Determine the [x, y] coordinate at the center of the cell enclosing the given text.  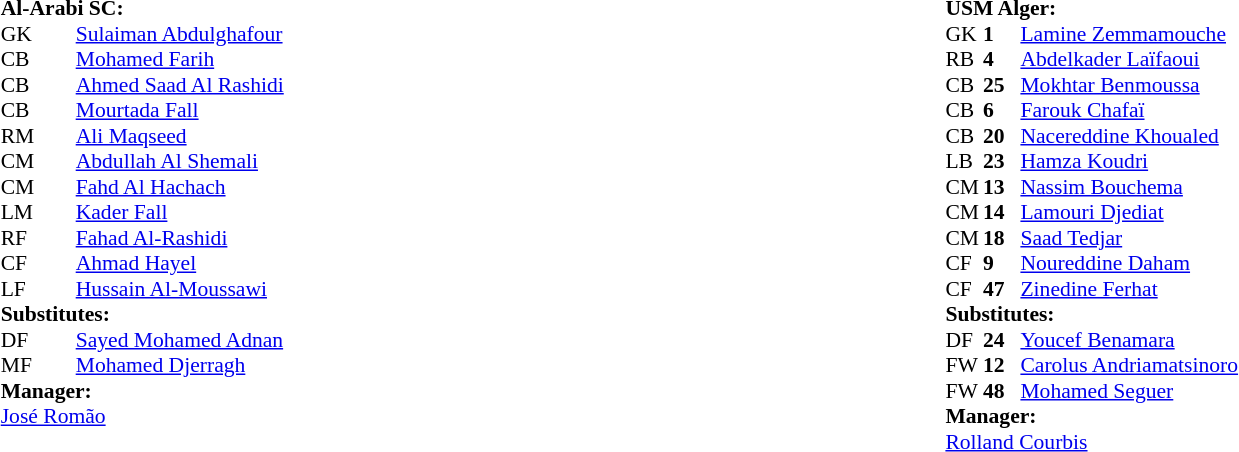
RM [20, 136]
LF [20, 289]
Nacereddine Khoualed [1129, 136]
Mohamed Farih [180, 59]
LB [964, 161]
Sulaiman Abdulghafour [180, 34]
Kader Fall [180, 213]
Hussain Al-Moussawi [180, 289]
20 [1002, 136]
RF [20, 238]
MF [20, 365]
Zinedine Ferhat [1129, 289]
Carolus Andriamatsinoro [1129, 365]
47 [1002, 289]
Fahd Al Hachach [180, 187]
Mohamed Seguer [1129, 391]
14 [1002, 213]
25 [1002, 85]
LM [20, 213]
José Romão [142, 417]
Farouk Chafaï [1129, 111]
Noureddine Daham [1129, 263]
4 [1002, 59]
Mokhtar Benmoussa [1129, 85]
RB [964, 59]
Ahmad Hayel [180, 263]
Sayed Mohamed Adnan [180, 340]
Mourtada Fall [180, 111]
Youcef Benamara [1129, 340]
13 [1002, 187]
24 [1002, 340]
Ali Maqseed [180, 136]
Fahad Al-Rashidi [180, 238]
Nassim Bouchema [1129, 187]
Mohamed Djerragh [180, 365]
9 [1002, 263]
Lamouri Djediat [1129, 213]
6 [1002, 111]
Hamza Koudri [1129, 161]
1 [1002, 34]
Ahmed Saad Al Rashidi [180, 85]
12 [1002, 365]
23 [1002, 161]
48 [1002, 391]
Abdullah Al Shemali [180, 161]
Saad Tedjar [1129, 238]
Abdelkader Laïfaoui [1129, 59]
Lamine Zemmamouche [1129, 34]
18 [1002, 238]
